Provide the [X, Y] coordinate of the cell's center where the given text is located.  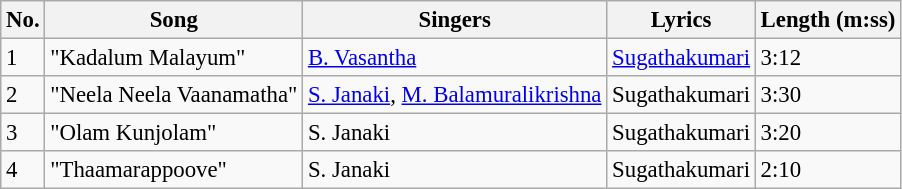
1 [23, 58]
Song [174, 20]
3 [23, 133]
"Thaamarappoove" [174, 170]
"Neela Neela Vaanamatha" [174, 95]
3:30 [828, 95]
No. [23, 20]
2:10 [828, 170]
Singers [455, 20]
Lyrics [682, 20]
Length (m:ss) [828, 20]
2 [23, 95]
"Olam Kunjolam" [174, 133]
3:20 [828, 133]
4 [23, 170]
3:12 [828, 58]
"Kadalum Malayum" [174, 58]
S. Janaki, M. Balamuralikrishna [455, 95]
B. Vasantha [455, 58]
